Capture the cell that displays the provided text and extract its (x, y) central coordinate. 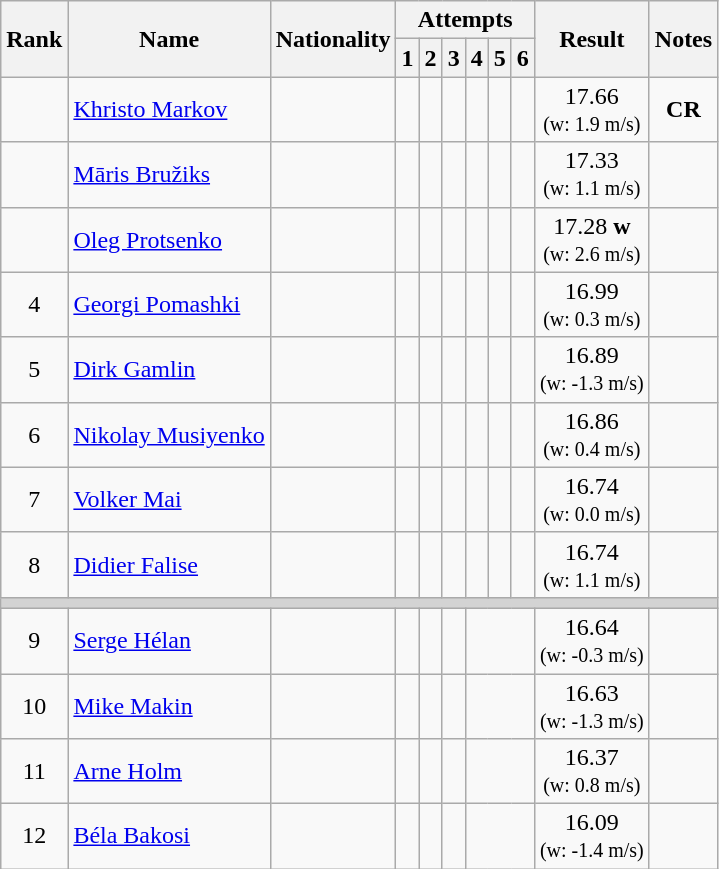
16.99(w: 0.3 m/s) (592, 304)
10 (34, 706)
16.74(w: 0.0 m/s) (592, 500)
16.86(w: 0.4 m/s) (592, 434)
Oleg Protsenko (169, 240)
Notes (683, 39)
Béla Bakosi (169, 836)
Māris Bružiks (169, 174)
Arne Holm (169, 772)
17.66(w: 1.9 m/s) (592, 110)
Attempts (465, 20)
2 (430, 58)
3 (454, 58)
Rank (34, 39)
Mike Makin (169, 706)
Didier Falise (169, 564)
11 (34, 772)
CR (683, 110)
16.63(w: -1.3 m/s) (592, 706)
7 (34, 500)
Volker Mai (169, 500)
Serge Hélan (169, 640)
1 (408, 58)
Nationality (333, 39)
16.09(w: -1.4 m/s) (592, 836)
12 (34, 836)
Khristo Markov (169, 110)
Result (592, 39)
16.89(w: -1.3 m/s) (592, 370)
9 (34, 640)
Nikolay Musiyenko (169, 434)
17.28 w(w: 2.6 m/s) (592, 240)
16.37(w: 0.8 m/s) (592, 772)
Dirk Gamlin (169, 370)
16.64(w: -0.3 m/s) (592, 640)
Georgi Pomashki (169, 304)
17.33(w: 1.1 m/s) (592, 174)
16.74(w: 1.1 m/s) (592, 564)
8 (34, 564)
Name (169, 39)
